Provide the [X, Y] coordinate of the cell's center where the given text is located.  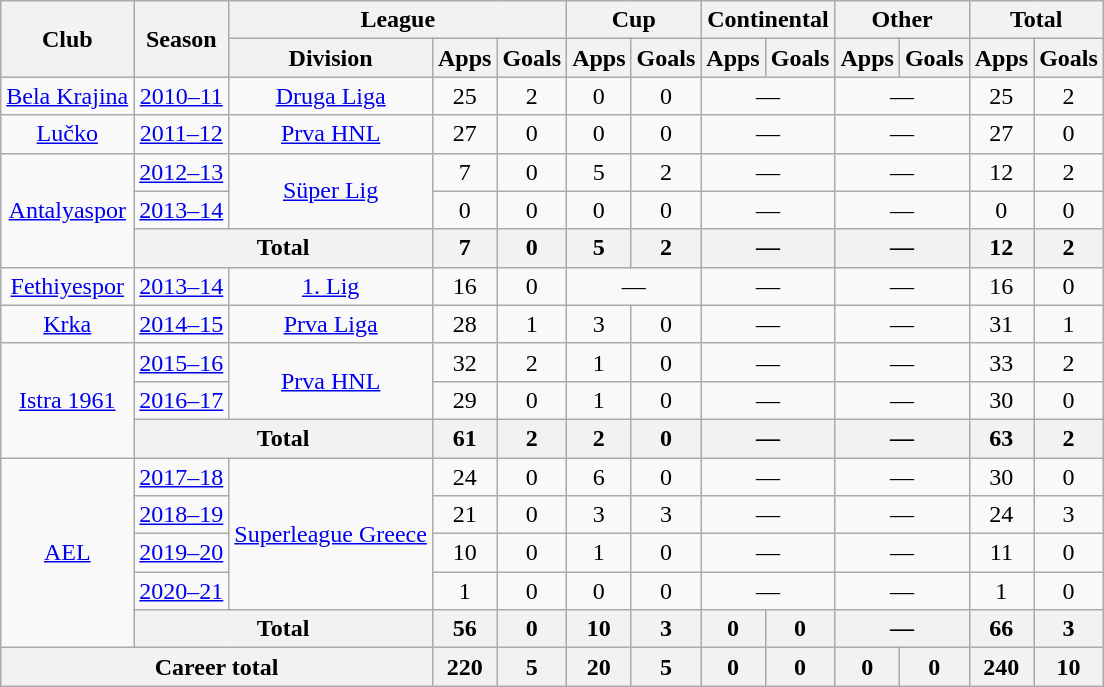
Fethiyespor [68, 286]
Career total [217, 667]
220 [464, 667]
1. Lig [331, 286]
2010–11 [182, 96]
63 [1001, 438]
Superleague Greece [331, 534]
32 [464, 362]
Club [68, 39]
Süper Lig [331, 191]
2014–15 [182, 324]
Season [182, 39]
Bela Krajina [68, 96]
61 [464, 438]
2016–17 [182, 400]
56 [464, 629]
Other [902, 20]
2012–13 [182, 172]
240 [1001, 667]
AEL [68, 553]
29 [464, 400]
Antalyaspor [68, 210]
66 [1001, 629]
Cup [634, 20]
Continental [768, 20]
Druga Liga [331, 96]
2018–19 [182, 515]
6 [599, 477]
2019–20 [182, 553]
20 [599, 667]
33 [1001, 362]
Istra 1961 [68, 400]
2015–16 [182, 362]
Lučko [68, 134]
Division [331, 58]
2020–21 [182, 591]
28 [464, 324]
11 [1001, 553]
21 [464, 515]
31 [1001, 324]
Krka [68, 324]
2011–12 [182, 134]
League [398, 20]
Prva Liga [331, 324]
2017–18 [182, 477]
